Pinpoint the cell where the given text exists, returning its (x, y) midpoint coordinate. 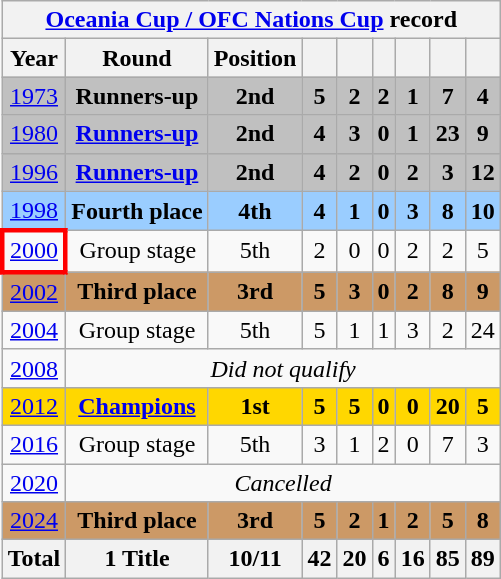
89 (482, 559)
2008 (34, 368)
Did not qualify (284, 368)
85 (448, 559)
Fourth place (137, 211)
23 (448, 134)
10 (482, 211)
Total (34, 559)
6 (384, 559)
10/11 (255, 559)
Oceania Cup / OFC Nations Cup record (251, 20)
1980 (34, 134)
2004 (34, 330)
1996 (34, 172)
Round (137, 58)
2002 (34, 292)
16 (412, 559)
1 Title (137, 559)
24 (482, 330)
12 (482, 172)
2020 (34, 483)
Cancelled (284, 483)
Champions (137, 406)
Position (255, 58)
2012 (34, 406)
2024 (34, 521)
2016 (34, 444)
4th (255, 211)
2000 (34, 252)
1st (255, 406)
42 (320, 559)
Year (34, 58)
1998 (34, 211)
1973 (34, 96)
